Find where the given text appears and provide that cell's center as (X, Y) coordinate. 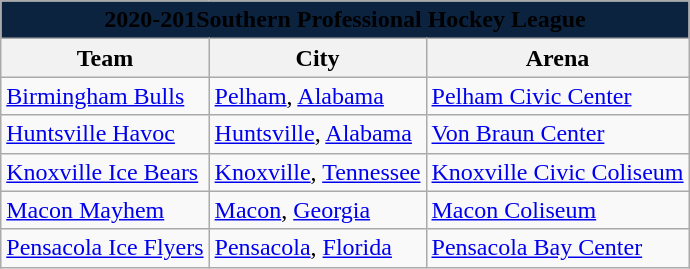
Birmingham Bulls (105, 96)
Knoxville Ice Bears (105, 172)
Macon, Georgia (318, 210)
Arena (558, 58)
2020-201Southern Professional Hockey League (345, 20)
Pelham, Alabama (318, 96)
Pensacola Ice Flyers (105, 248)
Macon Mayhem (105, 210)
City (318, 58)
Huntsville Havoc (105, 134)
Macon Coliseum (558, 210)
Knoxville Civic Coliseum (558, 172)
Von Braun Center (558, 134)
Huntsville, Alabama (318, 134)
Pelham Civic Center (558, 96)
Pensacola Bay Center (558, 248)
Team (105, 58)
Pensacola, Florida (318, 248)
Knoxville, Tennessee (318, 172)
